From the cell containing the given text, extract its center point as (x, y) coordinate. 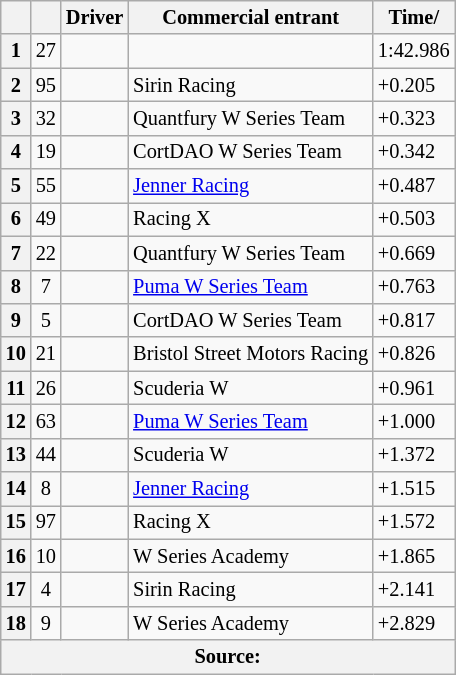
Commercial entrant (250, 17)
+1.515 (414, 489)
+0.503 (414, 219)
+0.961 (414, 388)
15 (16, 522)
1:42.986 (414, 51)
97 (46, 522)
63 (46, 421)
+1.000 (414, 421)
95 (46, 85)
+0.487 (414, 186)
1 (16, 51)
Time/ (414, 17)
+1.372 (414, 455)
+0.763 (414, 287)
3 (16, 118)
13 (16, 455)
12 (16, 421)
22 (46, 253)
2 (16, 85)
16 (16, 556)
6 (16, 219)
Bristol Street Motors Racing (250, 354)
+1.865 (414, 556)
Source: (228, 657)
49 (46, 219)
32 (46, 118)
19 (46, 152)
+2.829 (414, 623)
+0.205 (414, 85)
17 (16, 589)
+0.342 (414, 152)
Driver (94, 17)
11 (16, 388)
+0.826 (414, 354)
26 (46, 388)
+0.817 (414, 320)
55 (46, 186)
18 (16, 623)
44 (46, 455)
+2.141 (414, 589)
+0.669 (414, 253)
+0.323 (414, 118)
+1.572 (414, 522)
27 (46, 51)
21 (46, 354)
14 (16, 489)
